For the text-containing cell, return its midpoint in (X, Y) coordinate format. 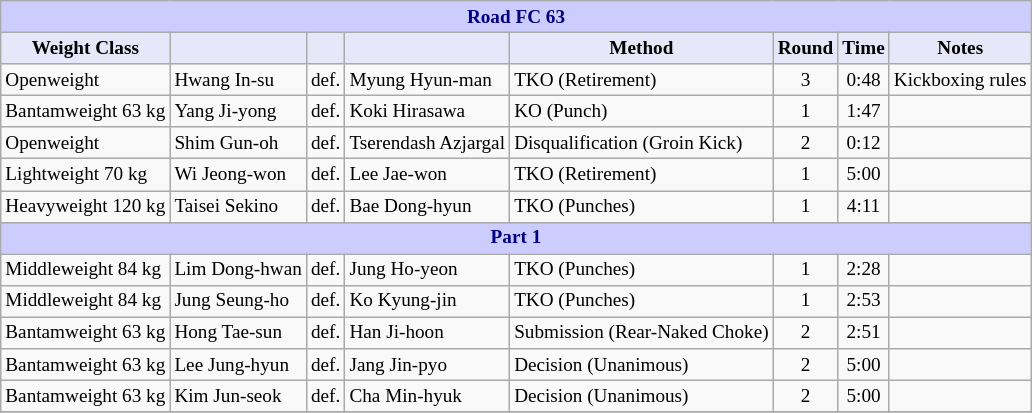
2:51 (864, 333)
Hong Tae-sun (238, 333)
Hwang In-su (238, 80)
Method (642, 48)
Disqualification (Groin Kick) (642, 143)
Yang Ji-yong (238, 111)
Jang Jin-pyo (428, 365)
Heavyweight 120 kg (86, 206)
Ko Kyung-jin (428, 301)
Kickboxing rules (960, 80)
Part 1 (516, 238)
Round (806, 48)
Myung Hyun-man (428, 80)
Lee Jung-hyun (238, 365)
Notes (960, 48)
2:28 (864, 270)
Weight Class (86, 48)
Kim Jun-seok (238, 396)
Shim Gun-oh (238, 143)
Road FC 63 (516, 17)
3 (806, 80)
KO (Punch) (642, 111)
Cha Min-hyuk (428, 396)
1:47 (864, 111)
Bae Dong-hyun (428, 206)
Lee Jae-won (428, 175)
0:48 (864, 80)
Koki Hirasawa (428, 111)
Time (864, 48)
Han Ji-hoon (428, 333)
Lim Dong-hwan (238, 270)
Lightweight 70 kg (86, 175)
4:11 (864, 206)
Wi Jeong-won (238, 175)
Submission (Rear-Naked Choke) (642, 333)
Jung Ho-yeon (428, 270)
Tserendash Azjargal (428, 143)
Jung Seung-ho (238, 301)
0:12 (864, 143)
2:53 (864, 301)
Taisei Sekino (238, 206)
